From the cell containing the given text, extract its center point as (x, y) coordinate. 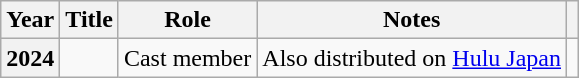
Year (30, 20)
Notes (412, 20)
Role (187, 20)
Title (90, 20)
Also distributed on Hulu Japan (412, 58)
2024 (30, 58)
Cast member (187, 58)
